Detect which cell encompasses the target text, then output its (x, y) center coordinate. 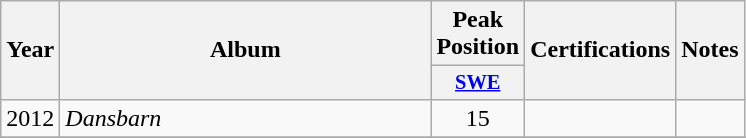
15 (478, 118)
Year (30, 50)
2012 (30, 118)
Certifications (600, 50)
SWE (478, 83)
Peak Position (478, 34)
Dansbarn (246, 118)
Notes (710, 50)
Album (246, 50)
